Extract the (X, Y) coordinate from the center of the cell holding the provided text.  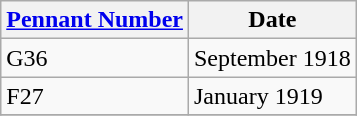
Pennant Number (95, 20)
January 1919 (272, 96)
G36 (95, 58)
September 1918 (272, 58)
F27 (95, 96)
Date (272, 20)
